Find where the given text appears and provide that cell's center as (X, Y) coordinate. 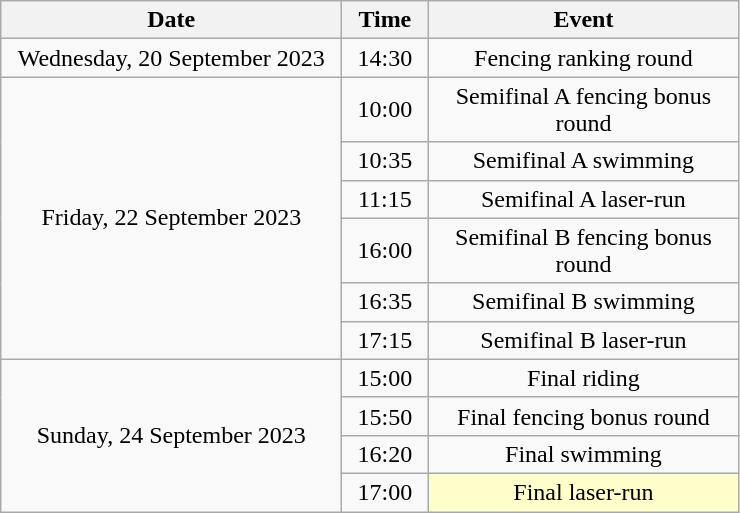
Friday, 22 September 2023 (172, 218)
16:35 (385, 302)
14:30 (385, 58)
16:00 (385, 250)
15:50 (385, 416)
Semifinal B fencing bonus round (584, 250)
15:00 (385, 378)
Sunday, 24 September 2023 (172, 435)
Time (385, 20)
Fencing ranking round (584, 58)
Final riding (584, 378)
10:35 (385, 161)
16:20 (385, 454)
11:15 (385, 199)
Semifinal A fencing bonus round (584, 110)
17:15 (385, 340)
Event (584, 20)
Semifinal B swimming (584, 302)
Final laser-run (584, 492)
10:00 (385, 110)
Date (172, 20)
Semifinal B laser-run (584, 340)
Semifinal A laser-run (584, 199)
Final swimming (584, 454)
Semifinal A swimming (584, 161)
Wednesday, 20 September 2023 (172, 58)
17:00 (385, 492)
Final fencing bonus round (584, 416)
